Scan for the cell matching the given text and deliver its [x, y] coordinate at center. 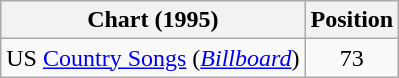
US Country Songs (Billboard) [153, 58]
73 [352, 58]
Position [352, 20]
Chart (1995) [153, 20]
